Pinpoint the cell where the given text exists, returning its (x, y) midpoint coordinate. 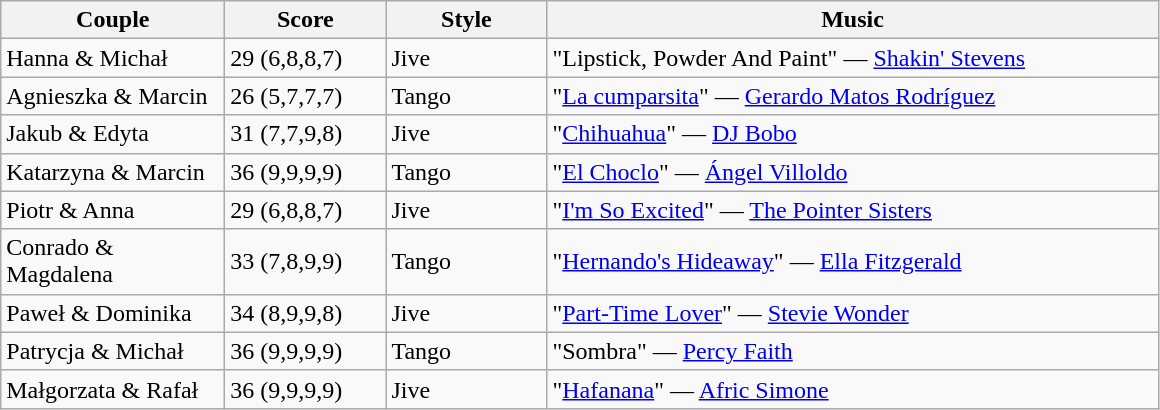
34 (8,9,9,8) (306, 313)
Paweł & Dominika (113, 313)
Piotr & Anna (113, 210)
31 (7,7,9,8) (306, 134)
Katarzyna & Marcin (113, 172)
Conrado & Magdalena (113, 262)
Małgorzata & Rafał (113, 389)
Score (306, 20)
Couple (113, 20)
Agnieszka & Marcin (113, 96)
"Hernando's Hideaway" — Ella Fitzgerald (852, 262)
33 (7,8,9,9) (306, 262)
Music (852, 20)
"Sombra" — Percy Faith (852, 351)
"Part-Time Lover" — Stevie Wonder (852, 313)
Style (466, 20)
"Chihuahua" — DJ Bobo (852, 134)
Hanna & Michał (113, 58)
"Lipstick, Powder And Paint" — Shakin' Stevens (852, 58)
"El Choclo" — Ángel Villoldo (852, 172)
Jakub & Edyta (113, 134)
Patrycja & Michał (113, 351)
"La cumparsita" — Gerardo Matos Rodríguez (852, 96)
"I'm So Excited" — The Pointer Sisters (852, 210)
26 (5,7,7,7) (306, 96)
"Hafanana" — Afric Simone (852, 389)
